Search for the cell housing the specified text and yield its (X, Y) center coordinate. 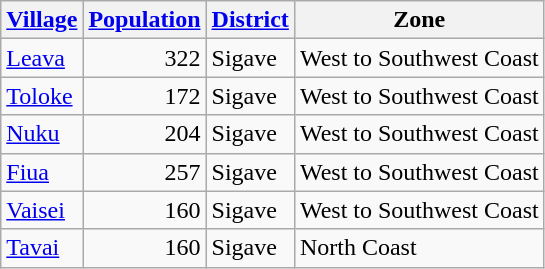
Vaisei (42, 210)
Fiua (42, 172)
257 (144, 172)
204 (144, 134)
Leava (42, 58)
Tavai (42, 248)
172 (144, 96)
North Coast (419, 248)
District (250, 20)
Toloke (42, 96)
Population (144, 20)
Zone (419, 20)
Village (42, 20)
Nuku (42, 134)
322 (144, 58)
